Identify which cell holds the provided text, then report its (X, Y) central coordinate. 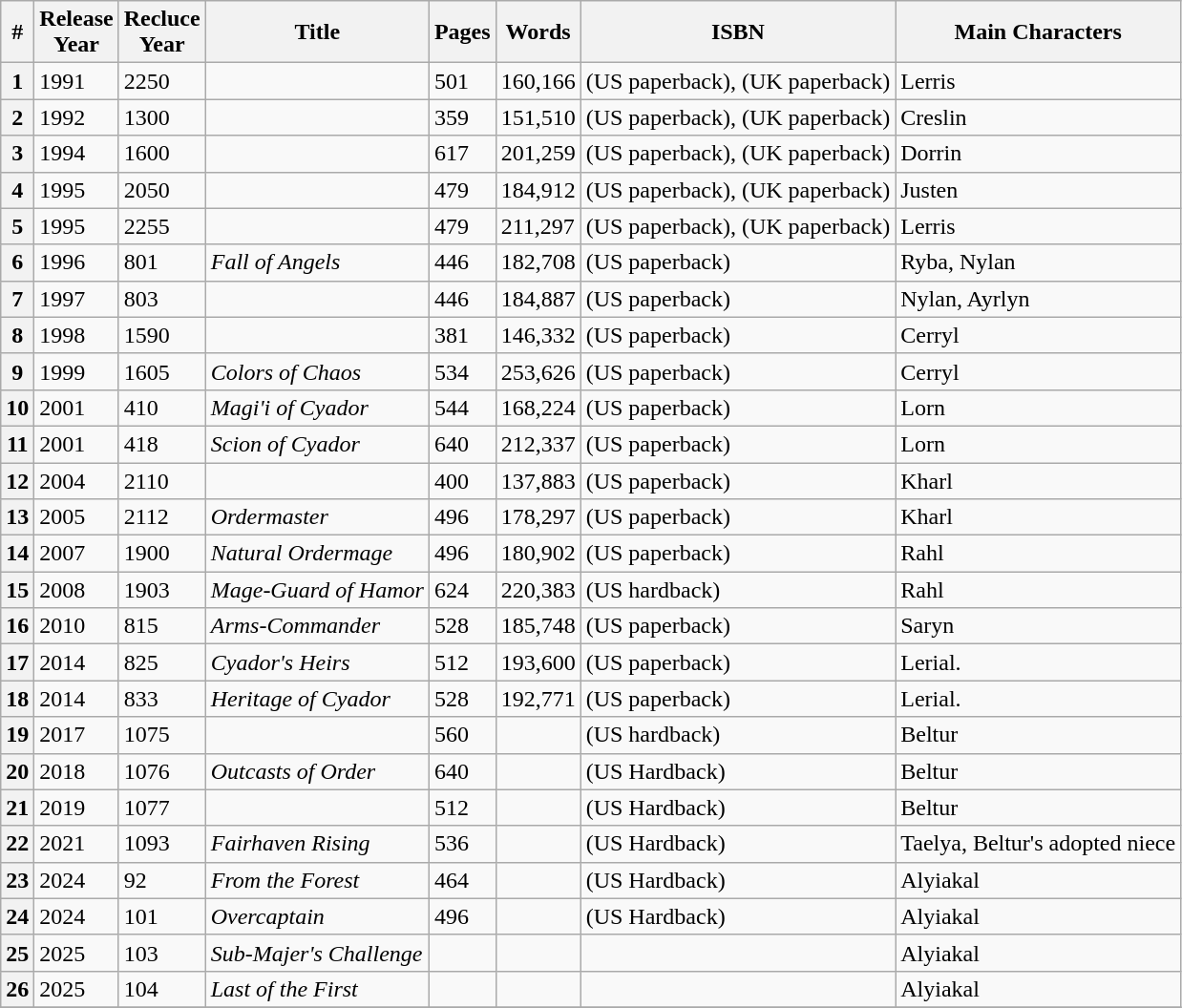
Creslin (1039, 117)
359 (462, 117)
1999 (76, 371)
4 (17, 190)
Outcasts of Order (317, 771)
501 (462, 81)
Taelya, Beltur's adopted niece (1039, 844)
2019 (76, 808)
151,510 (538, 117)
2018 (76, 771)
2250 (162, 81)
From the Forest (317, 880)
833 (162, 699)
1994 (76, 154)
536 (462, 844)
Saryn (1039, 626)
2017 (76, 735)
815 (162, 626)
6 (17, 262)
624 (462, 590)
2 (17, 117)
1077 (162, 808)
Sub-Majer's Challenge (317, 953)
Words (538, 32)
Mage-Guard of Hamor (317, 590)
Dorrin (1039, 154)
184,887 (538, 299)
1996 (76, 262)
1600 (162, 154)
212,337 (538, 444)
Fairhaven Rising (317, 844)
22 (17, 844)
19 (17, 735)
220,383 (538, 590)
21 (17, 808)
Last of the First (317, 989)
101 (162, 916)
381 (462, 335)
3 (17, 154)
146,332 (538, 335)
201,259 (538, 154)
103 (162, 953)
1992 (76, 117)
7 (17, 299)
14 (17, 554)
1075 (162, 735)
Overcaptain (317, 916)
Pages (462, 32)
5 (17, 226)
2255 (162, 226)
184,912 (538, 190)
1300 (162, 117)
2110 (162, 480)
26 (17, 989)
825 (162, 662)
Heritage of Cyador (317, 699)
8 (17, 335)
560 (462, 735)
803 (162, 299)
Ryba, Nylan (1039, 262)
ReleaseYear (76, 32)
92 (162, 880)
160,166 (538, 81)
RecluceYear (162, 32)
801 (162, 262)
13 (17, 517)
17 (17, 662)
182,708 (538, 262)
9 (17, 371)
# (17, 32)
178,297 (538, 517)
Fall of Angels (317, 262)
1991 (76, 81)
2112 (162, 517)
10 (17, 408)
1590 (162, 335)
464 (462, 880)
180,902 (538, 554)
168,224 (538, 408)
16 (17, 626)
Cyador's Heirs (317, 662)
20 (17, 771)
400 (462, 480)
418 (162, 444)
193,600 (538, 662)
Title (317, 32)
1903 (162, 590)
410 (162, 408)
137,883 (538, 480)
617 (462, 154)
24 (17, 916)
15 (17, 590)
1076 (162, 771)
Justen (1039, 190)
1605 (162, 371)
192,771 (538, 699)
2050 (162, 190)
23 (17, 880)
Natural Ordermage (317, 554)
25 (17, 953)
544 (462, 408)
11 (17, 444)
Ordermaster (317, 517)
2004 (76, 480)
ISBN (738, 32)
185,748 (538, 626)
Scion of Cyador (317, 444)
2005 (76, 517)
1093 (162, 844)
Colors of Chaos (317, 371)
211,297 (538, 226)
253,626 (538, 371)
104 (162, 989)
2010 (76, 626)
Magi'i of Cyador (317, 408)
12 (17, 480)
1 (17, 81)
1997 (76, 299)
2008 (76, 590)
Main Characters (1039, 32)
1998 (76, 335)
1900 (162, 554)
534 (462, 371)
2007 (76, 554)
18 (17, 699)
Nylan, Ayrlyn (1039, 299)
Arms-Commander (317, 626)
2021 (76, 844)
